Provide the [x, y] coordinate of the cell's center where the given text is located.  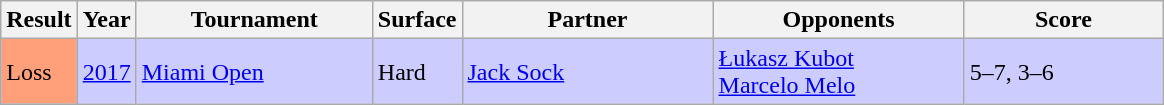
Surface [417, 20]
Year [106, 20]
Partner [588, 20]
Miami Open [254, 72]
Opponents [838, 20]
5–7, 3–6 [1064, 72]
Score [1064, 20]
Hard [417, 72]
Loss [39, 72]
Łukasz Kubot Marcelo Melo [838, 72]
Tournament [254, 20]
2017 [106, 72]
Result [39, 20]
Jack Sock [588, 72]
